Return [x, y] of the center of cell containing provided text 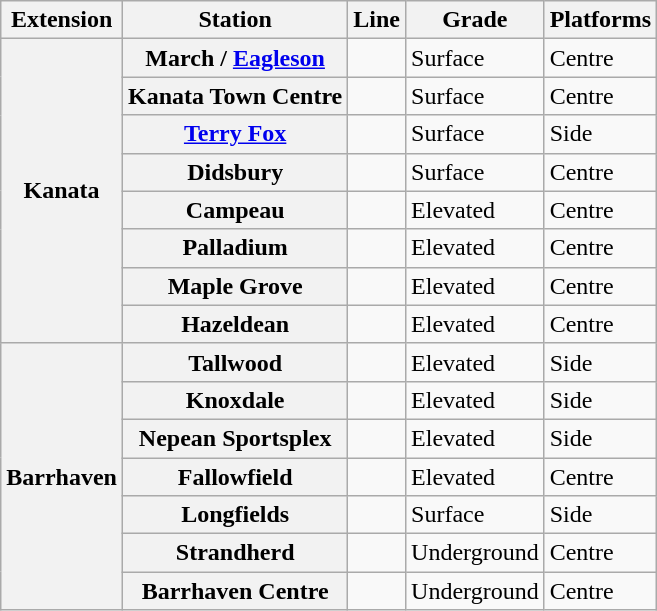
Platforms [600, 20]
Grade [476, 20]
Maple Grove [234, 286]
Tallwood [234, 362]
Campeau [234, 210]
Kanata Town Centre [234, 96]
Extension [62, 20]
Fallowfield [234, 477]
Nepean Sportsplex [234, 438]
Kanata [62, 191]
Strandherd [234, 553]
Hazeldean [234, 324]
Longfields [234, 515]
Station [234, 20]
Palladium [234, 248]
Terry Fox [234, 134]
Line [377, 20]
Didsbury [234, 172]
Barrhaven [62, 476]
March / Eagleson [234, 58]
Barrhaven Centre [234, 591]
Knoxdale [234, 400]
